Pinpoint the cell where the given text exists, returning its (x, y) midpoint coordinate. 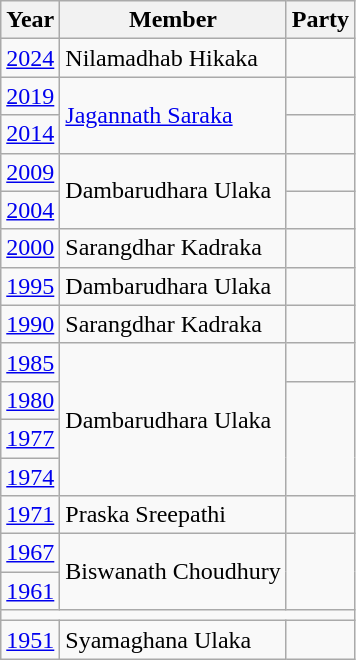
2014 (30, 134)
2019 (30, 96)
1980 (30, 400)
2004 (30, 210)
1990 (30, 324)
Biswanath Choudhury (173, 572)
2000 (30, 248)
2024 (30, 58)
Year (30, 20)
Syamaghana Ulaka (173, 640)
Praska Sreepathi (173, 515)
Jagannath Saraka (173, 115)
1995 (30, 286)
1985 (30, 362)
Nilamadhab Hikaka (173, 58)
1967 (30, 553)
Party (320, 20)
1971 (30, 515)
1974 (30, 477)
1961 (30, 591)
2009 (30, 172)
1951 (30, 640)
1977 (30, 438)
Member (173, 20)
